Capture the cell that displays the provided text and extract its (X, Y) central coordinate. 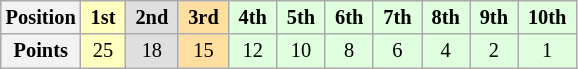
Position (41, 17)
1st (104, 17)
6th (349, 17)
18 (152, 51)
5th (301, 17)
2nd (152, 17)
7th (397, 17)
12 (253, 51)
4 (446, 51)
8th (446, 17)
1 (547, 51)
Points (41, 51)
4th (253, 17)
25 (104, 51)
15 (203, 51)
10th (547, 17)
6 (397, 51)
8 (349, 51)
2 (494, 51)
10 (301, 51)
9th (494, 17)
3rd (203, 17)
